Provide the (X, Y) coordinate of the cell's center where the given text is located.  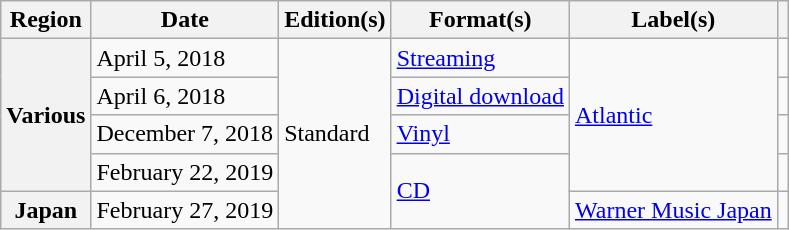
December 7, 2018 (185, 134)
Japan (46, 210)
Format(s) (480, 20)
Region (46, 20)
April 6, 2018 (185, 96)
Various (46, 115)
February 22, 2019 (185, 172)
Edition(s) (335, 20)
February 27, 2019 (185, 210)
Vinyl (480, 134)
Warner Music Japan (673, 210)
Date (185, 20)
Streaming (480, 58)
Atlantic (673, 115)
Standard (335, 134)
Digital download (480, 96)
Label(s) (673, 20)
April 5, 2018 (185, 58)
CD (480, 191)
